From the cell containing the given text, extract its center point as [X, Y] coordinate. 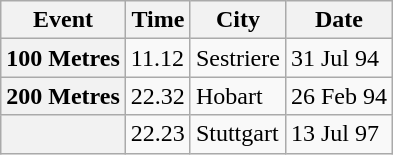
31 Jul 94 [338, 58]
Time [158, 20]
11.12 [158, 58]
100 Metres [64, 58]
Sestriere [238, 58]
22.32 [158, 96]
Date [338, 20]
13 Jul 97 [338, 134]
Stuttgart [238, 134]
Hobart [238, 96]
26 Feb 94 [338, 96]
22.23 [158, 134]
City [238, 20]
200 Metres [64, 96]
Event [64, 20]
